Determine the [x, y] coordinate at the center of the cell enclosing the given text.  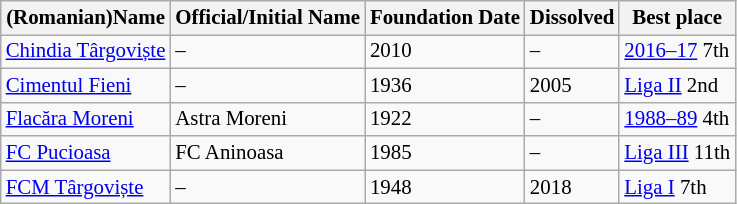
Flacăra Moreni [86, 119]
1936 [445, 85]
1948 [445, 187]
Astra Moreni [268, 119]
1988–89 4th [677, 119]
(Romanian)Name [86, 18]
2005 [572, 85]
Dissolved [572, 18]
2010 [445, 51]
2016–17 7th [677, 51]
2018 [572, 187]
Liga III 11th [677, 153]
Foundation Date [445, 18]
FCM Târgoviște [86, 187]
FC Pucioasa [86, 153]
Chindia Târgoviște [86, 51]
1922 [445, 119]
1985 [445, 153]
Official/Initial Name [268, 18]
Cimentul Fieni [86, 85]
FC Aninoasa [268, 153]
Best place [677, 18]
Liga I 7th [677, 187]
Liga II 2nd [677, 85]
